Return (x, y) of the center of cell containing provided text 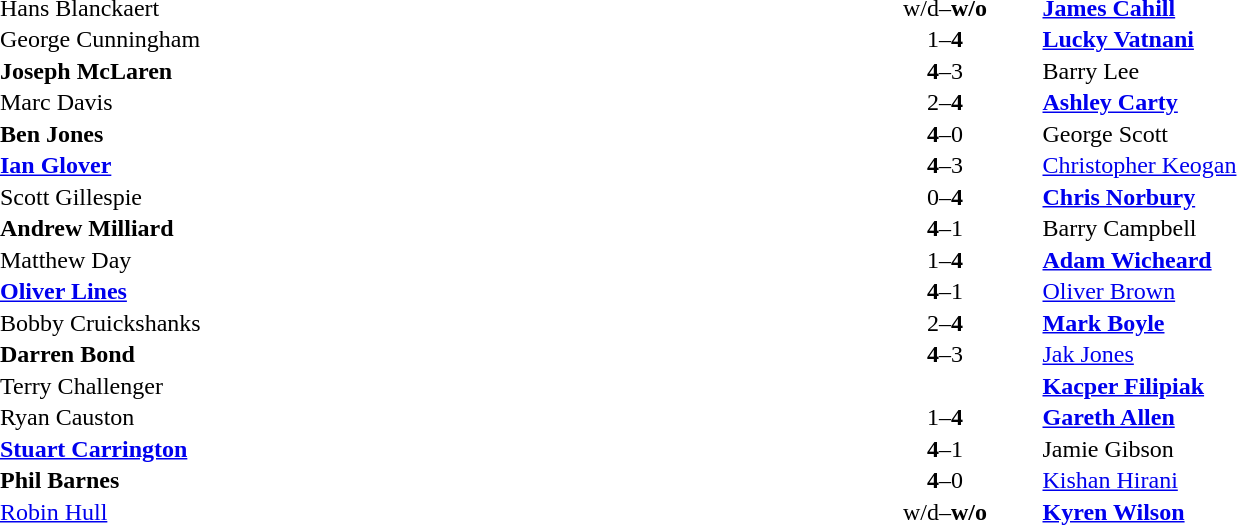
0–4 (944, 197)
